Extract the [X, Y] coordinate from the center of the cell holding the provided text.  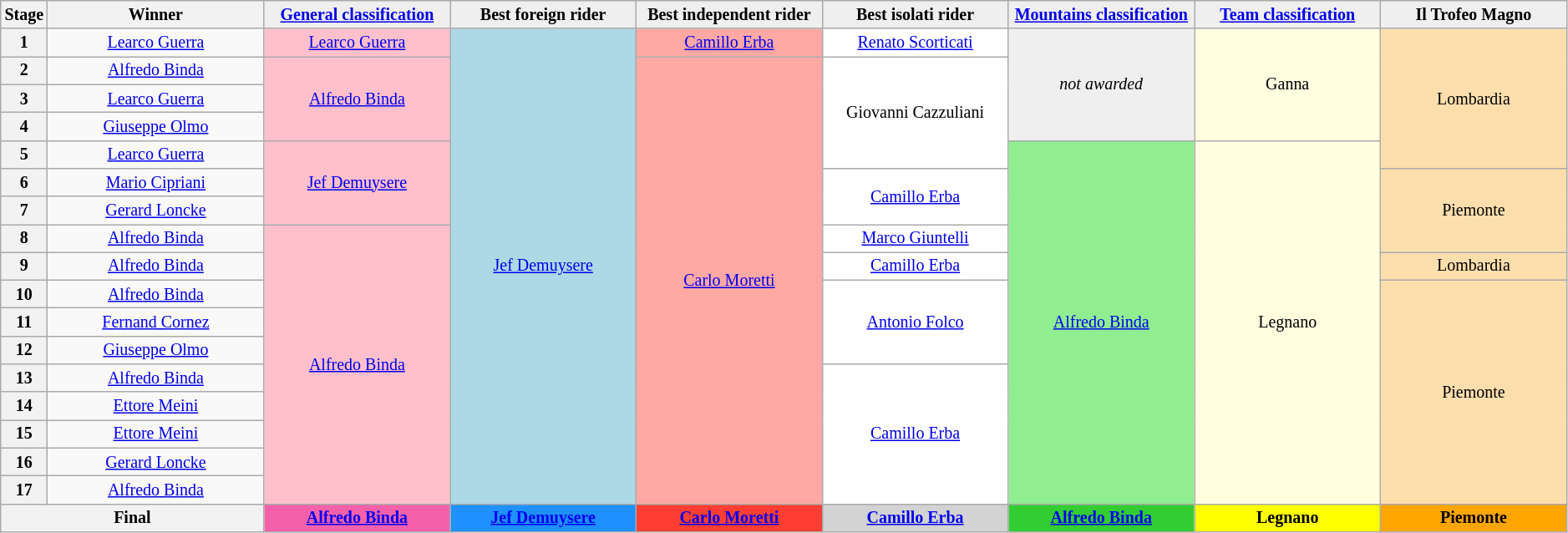
4 [24, 127]
Giovanni Cazzuliani [915, 113]
10 [24, 294]
9 [24, 266]
Winner [155, 15]
Marco Giuntelli [915, 239]
8 [24, 239]
Mountains classification [1101, 15]
15 [24, 434]
7 [24, 211]
Antonio Folco [915, 322]
13 [24, 378]
Il Trofeo Magno [1474, 15]
11 [24, 322]
17 [24, 490]
Best independent rider [728, 15]
2 [24, 70]
Best isolati rider [915, 15]
Mario Cipriani [155, 182]
5 [24, 154]
Stage [24, 15]
Ganna [1288, 85]
1 [24, 43]
Final [132, 518]
Renato Scorticati [915, 43]
Team classification [1288, 15]
12 [24, 351]
Fernand Cornez [155, 322]
16 [24, 463]
14 [24, 406]
Best foreign rider [543, 15]
General classification [358, 15]
3 [24, 99]
not awarded [1101, 85]
6 [24, 182]
